Output the [x, y] coordinate of the center of the cell containing the given text.  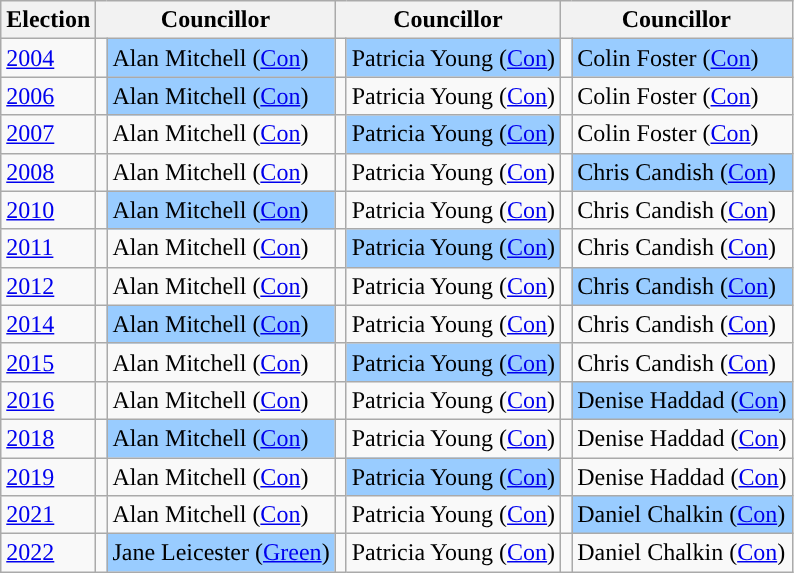
2014 [48, 324]
Election [48, 20]
2015 [48, 362]
2011 [48, 248]
2022 [48, 553]
2008 [48, 172]
2004 [48, 58]
2007 [48, 134]
2018 [48, 438]
2010 [48, 210]
2019 [48, 477]
2006 [48, 96]
Jane Leicester (Green) [221, 553]
2021 [48, 515]
2012 [48, 286]
2016 [48, 400]
